Scan for the cell matching the given text and deliver its (x, y) coordinate at center. 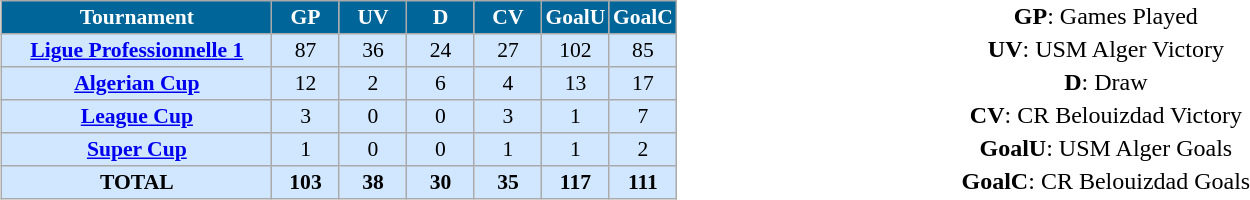
87 (306, 50)
36 (372, 50)
27 (508, 50)
GoalU (576, 16)
102 (576, 50)
4 (508, 82)
35 (508, 182)
League Cup (137, 116)
GoalC (642, 16)
7 (642, 116)
Ligue Professionnelle 1 (137, 50)
17 (642, 82)
Super Cup (137, 148)
CV (508, 16)
TOTAL (137, 182)
D (440, 16)
12 (306, 82)
24 (440, 50)
85 (642, 50)
6 (440, 82)
Tournament (137, 16)
UV (372, 16)
103 (306, 182)
111 (642, 182)
38 (372, 182)
13 (576, 82)
117 (576, 182)
30 (440, 182)
Algerian Cup (137, 82)
GP (306, 16)
